Find where the given text appears and provide that cell's center as [X, Y] coordinate. 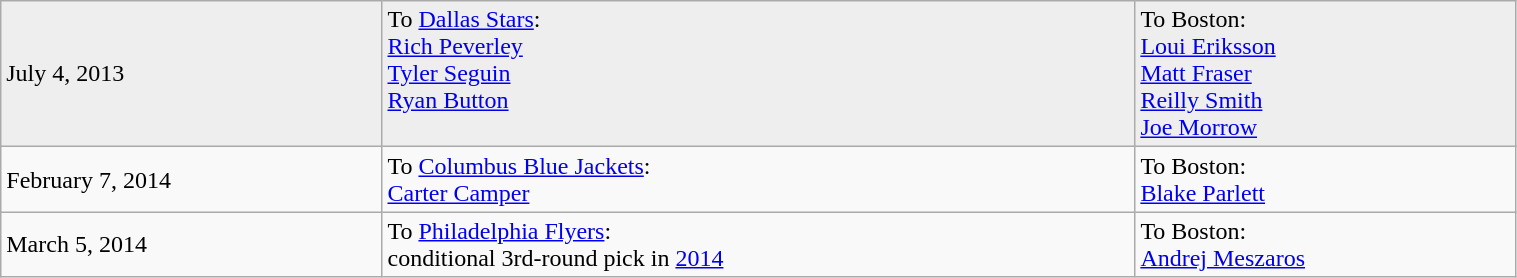
To Dallas Stars: Rich PeverleyTyler SeguinRyan Button [758, 74]
February 7, 2014 [192, 180]
To Columbus Blue Jackets: Carter Camper [758, 180]
To Boston: Loui ErikssonMatt FraserReilly SmithJoe Morrow [1326, 74]
To Boston: Andrej Meszaros [1326, 244]
To Philadelphia Flyers: conditional 3rd-round pick in 2014 [758, 244]
July 4, 2013 [192, 74]
March 5, 2014 [192, 244]
To Boston: Blake Parlett [1326, 180]
